Search for the cell housing the specified text and yield its (x, y) center coordinate. 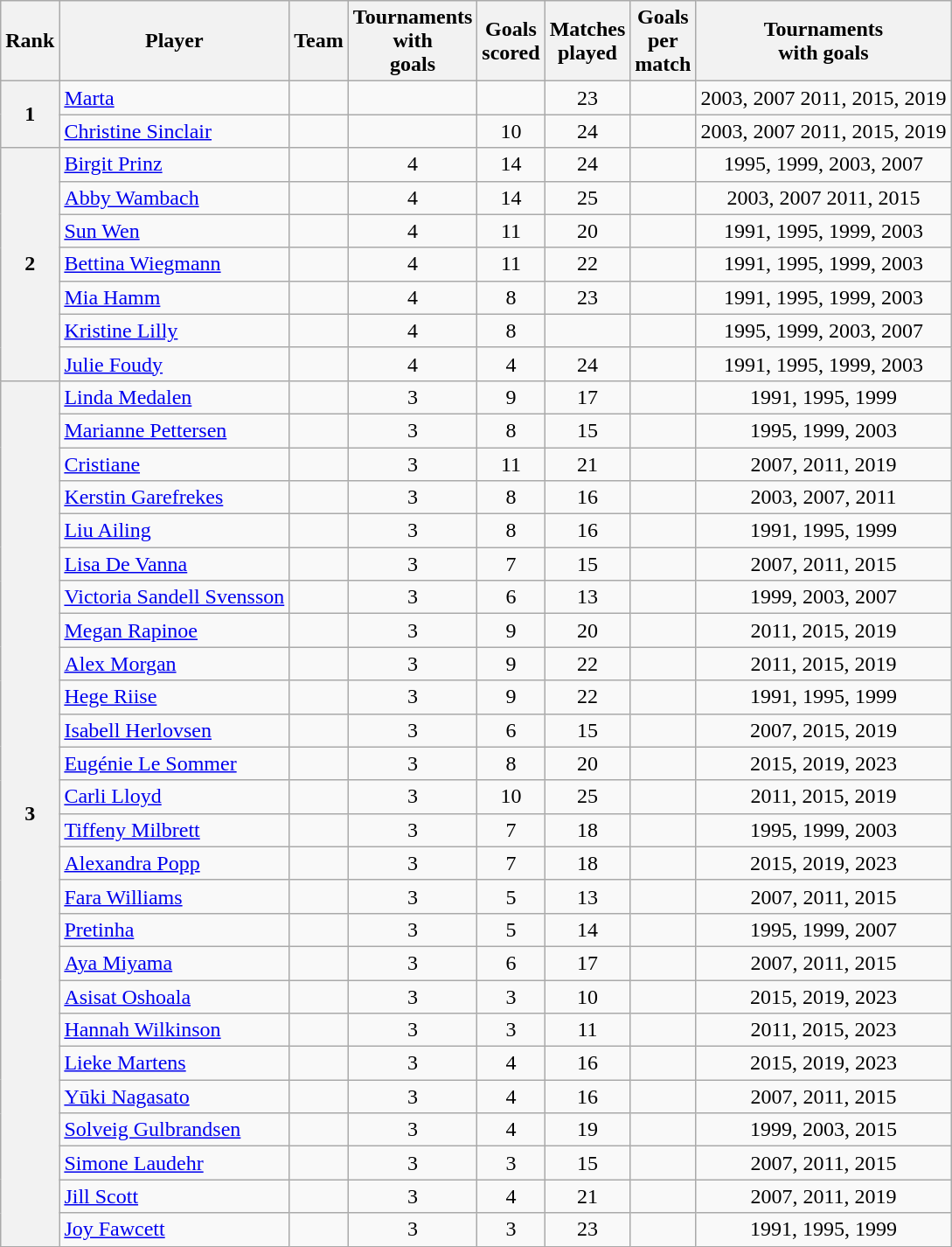
Player (175, 41)
Cristiane (175, 464)
Yūki Nagasato (175, 1097)
19 (587, 1130)
Liu Ailing (175, 531)
Megan Rapinoe (175, 630)
1 (30, 115)
1995, 1999, 2007 (823, 930)
Hege Riise (175, 697)
Hannah Wilkinson (175, 1030)
Rank (30, 41)
Lieke Martens (175, 1063)
Tournamentswithgoals (413, 41)
Bettina Wiegmann (175, 264)
Alex Morgan (175, 664)
Lisa De Vanna (175, 564)
Aya Miyama (175, 963)
Asisat Oshoala (175, 996)
Tournamentswith goals (823, 41)
Team (319, 41)
Tiffeny Milbrett (175, 830)
Sun Wen (175, 231)
Simone Laudehr (175, 1163)
1999, 2003, 2015 (823, 1130)
Joy Fawcett (175, 1230)
Goalsscored (511, 41)
Isabell Herlovsen (175, 730)
2 (30, 264)
Birgit Prinz (175, 164)
Mia Hamm (175, 297)
2011, 2015, 2023 (823, 1030)
Linda Medalen (175, 397)
Kerstin Garefrekes (175, 498)
Matchesplayed (587, 41)
Christine Sinclair (175, 131)
Marta (175, 98)
2007, 2015, 2019 (823, 730)
Julie Foudy (175, 364)
2003, 2007, 2011 (823, 498)
Eugénie Le Sommer (175, 763)
Fara Williams (175, 896)
Marianne Pettersen (175, 430)
Abby Wambach (175, 198)
Jill Scott (175, 1196)
1999, 2003, 2007 (823, 597)
Goalspermatch (663, 41)
Solveig Gulbrandsen (175, 1130)
2003, 2007 2011, 2015 (823, 198)
Pretinha (175, 930)
Carli Lloyd (175, 797)
Victoria Sandell Svensson (175, 597)
Alexandra Popp (175, 863)
Kristine Lilly (175, 331)
